Detect which cell encompasses the target text, then output its [x, y] center coordinate. 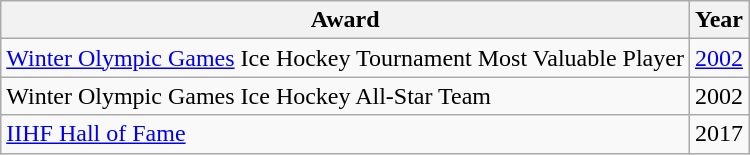
Award [346, 20]
Winter Olympic Games Ice Hockey All-Star Team [346, 96]
2017 [718, 134]
Year [718, 20]
Winter Olympic Games Ice Hockey Tournament Most Valuable Player [346, 58]
IIHF Hall of Fame [346, 134]
